Scan for the cell matching the given text and deliver its (x, y) coordinate at center. 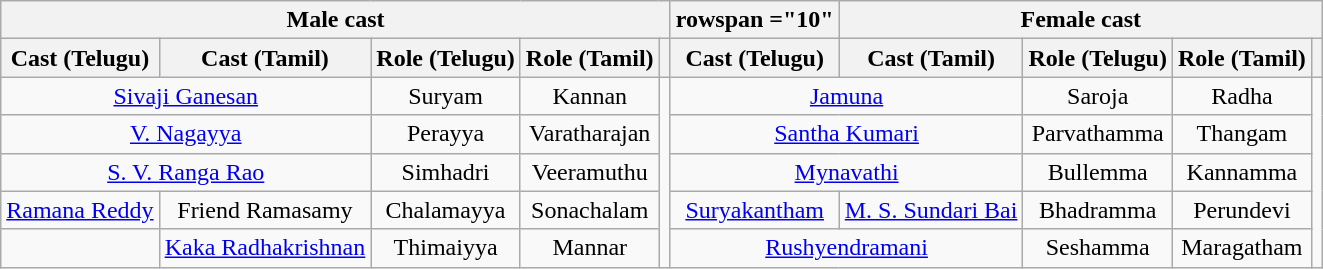
Perayya (446, 134)
rowspan ="10" (754, 20)
M. S. Sundari Bai (931, 210)
Parvathamma (1098, 134)
Ramana Reddy (80, 210)
Female cast (1080, 20)
Veeramuthu (590, 172)
Simhadri (446, 172)
Bullemma (1098, 172)
Santha Kumari (846, 134)
Bhadramma (1098, 210)
Saroja (1098, 96)
Kaka Radhakrishnan (265, 248)
Mynavathi (846, 172)
Sonachalam (590, 210)
Kannamma (1242, 172)
Chalamayya (446, 210)
Thangam (1242, 134)
Varatharajan (590, 134)
Jamuna (846, 96)
Kannan (590, 96)
Seshamma (1098, 248)
Mannar (590, 248)
Radha (1242, 96)
Rushyendramani (846, 248)
Sivaji Ganesan (186, 96)
V. Nagayya (186, 134)
Thimaiyya (446, 248)
Maragatham (1242, 248)
Friend Ramasamy (265, 210)
Suryam (446, 96)
S. V. Ranga Rao (186, 172)
Male cast (336, 20)
Suryakantham (754, 210)
Perundevi (1242, 210)
